Scan for the cell matching the given text and deliver its (X, Y) coordinate at center. 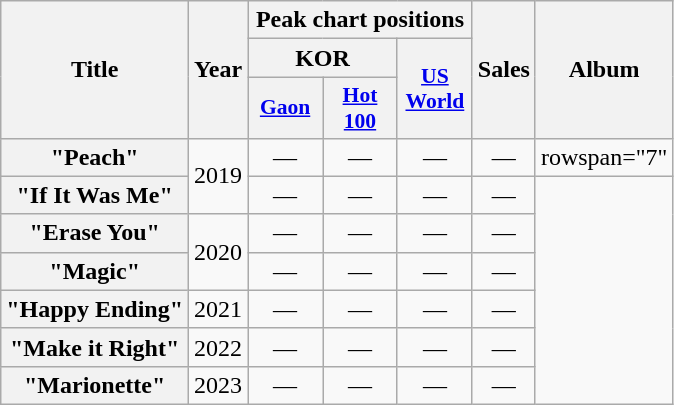
Peak chart positions (360, 20)
Year (218, 70)
"Marionette" (95, 385)
Hot100 (360, 108)
Sales (504, 70)
2020 (218, 252)
"Make it Right" (95, 347)
"Erase You" (95, 233)
Title (95, 70)
2019 (218, 176)
2022 (218, 347)
Album (604, 70)
KOR (323, 58)
"Peach" (95, 157)
USWorld (434, 88)
2023 (218, 385)
Gaon (286, 108)
2021 (218, 309)
rowspan="7" (604, 157)
"Happy Ending" (95, 309)
"Magic" (95, 271)
"If It Was Me" (95, 195)
